Extract the (X, Y) coordinate from the center of the cell holding the provided text.  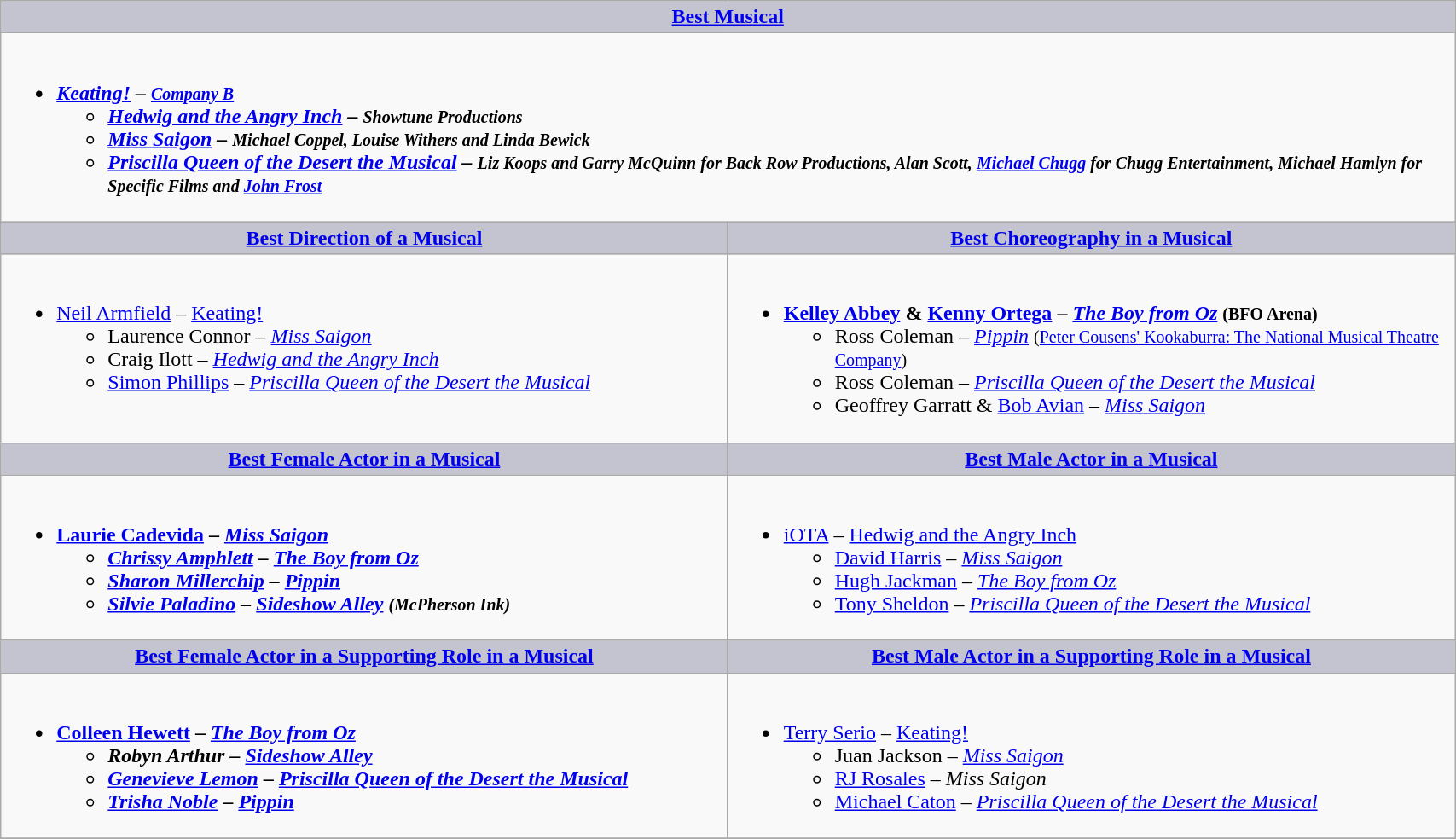
Best Female Actor in a Musical (364, 459)
Best Female Actor in a Supporting Role in a Musical (364, 657)
Best Male Actor in a Supporting Role in a Musical (1091, 657)
Colleen Hewett – The Boy from OzRobyn Arthur – Sideshow AlleyGenevieve Lemon – Priscilla Queen of the Desert the MusicalTrisha Noble – Pippin (364, 755)
Terry Serio – Keating!Juan Jackson – Miss SaigonRJ Rosales – Miss SaigonMichael Caton – Priscilla Queen of the Desert the Musical (1091, 755)
iOTA – Hedwig and the Angry InchDavid Harris – Miss SaigonHugh Jackman – The Boy from OzTony Sheldon – Priscilla Queen of the Desert the Musical (1091, 558)
Best Male Actor in a Musical (1091, 459)
Best Musical (728, 17)
Laurie Cadevida – Miss SaigonChrissy Amphlett – The Boy from OzSharon Millerchip – PippinSilvie Paladino – Sideshow Alley (McPherson Ink) (364, 558)
Best Direction of a Musical (364, 238)
Best Choreography in a Musical (1091, 238)
